Return (x, y) of the center of cell containing provided text 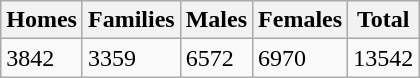
Families (131, 20)
Total (384, 20)
Females (300, 20)
6970 (300, 58)
Males (216, 20)
3842 (42, 58)
13542 (384, 58)
3359 (131, 58)
6572 (216, 58)
Homes (42, 20)
